Locate the cell with the specified text and output its (X, Y) center coordinate. 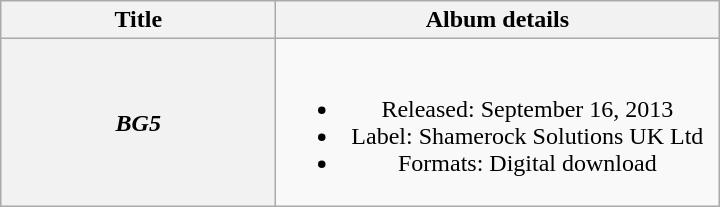
Released: September 16, 2013Label: Shamerock Solutions UK LtdFormats: Digital download (498, 122)
Album details (498, 20)
Title (138, 20)
BG5 (138, 122)
